Determine the [x, y] coordinate at the center of the cell enclosing the given text.  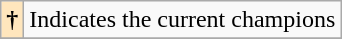
† [12, 20]
Indicates the current champions [182, 20]
